Output the [X, Y] coordinate of the center of the cell containing the given text.  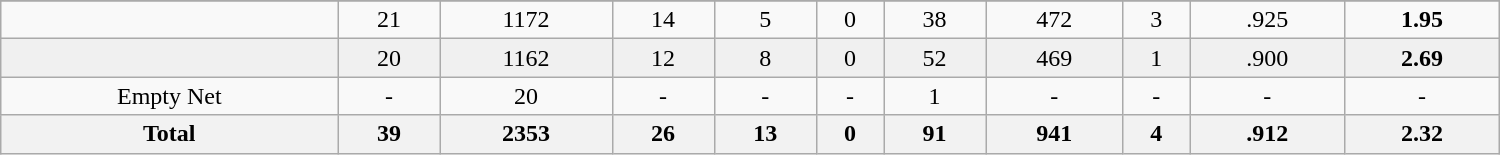
.925 [1268, 20]
2.69 [1422, 58]
Empty Net [170, 96]
38 [935, 20]
52 [935, 58]
469 [1054, 58]
21 [389, 20]
1162 [526, 58]
1172 [526, 20]
14 [663, 20]
Total [170, 134]
941 [1054, 134]
3 [1156, 20]
13 [765, 134]
2.32 [1422, 134]
26 [663, 134]
5 [765, 20]
8 [765, 58]
12 [663, 58]
2353 [526, 134]
.912 [1268, 134]
1.95 [1422, 20]
4 [1156, 134]
91 [935, 134]
39 [389, 134]
.900 [1268, 58]
472 [1054, 20]
